Locate the cell with the specified text and output its [X, Y] center coordinate. 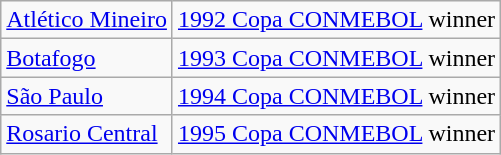
Botafogo [87, 58]
1995 Copa CONMEBOL winner [336, 134]
1993 Copa CONMEBOL winner [336, 58]
São Paulo [87, 96]
Atlético Mineiro [87, 20]
1994 Copa CONMEBOL winner [336, 96]
Rosario Central [87, 134]
1992 Copa CONMEBOL winner [336, 20]
